Return [X, Y] of the center of cell containing provided text 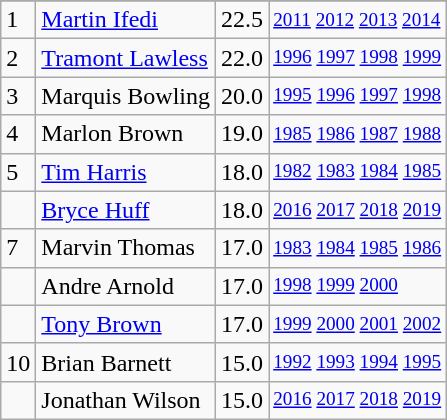
22.5 [242, 20]
Marquis Bowling [126, 96]
Jonathan Wilson [126, 400]
Tim Harris [126, 172]
2011 2012 2013 2014 [358, 20]
4 [18, 134]
20.0 [242, 96]
Bryce Huff [126, 210]
1982 1983 1984 1985 [358, 172]
Tramont Lawless [126, 58]
1998 1999 2000 [358, 286]
1999 2000 2001 2002 [358, 324]
3 [18, 96]
1 [18, 20]
1996 1997 1998 1999 [358, 58]
Martin Ifedi [126, 20]
Tony Brown [126, 324]
Marlon Brown [126, 134]
7 [18, 248]
Brian Barnett [126, 362]
1985 1986 1987 1988 [358, 134]
1992 1993 1994 1995 [358, 362]
1983 1984 1985 1986 [358, 248]
2 [18, 58]
1995 1996 1997 1998 [358, 96]
19.0 [242, 134]
Marvin Thomas [126, 248]
5 [18, 172]
22.0 [242, 58]
10 [18, 362]
Andre Arnold [126, 286]
